Determine the [X, Y] coordinate at the center of the cell enclosing the given text.  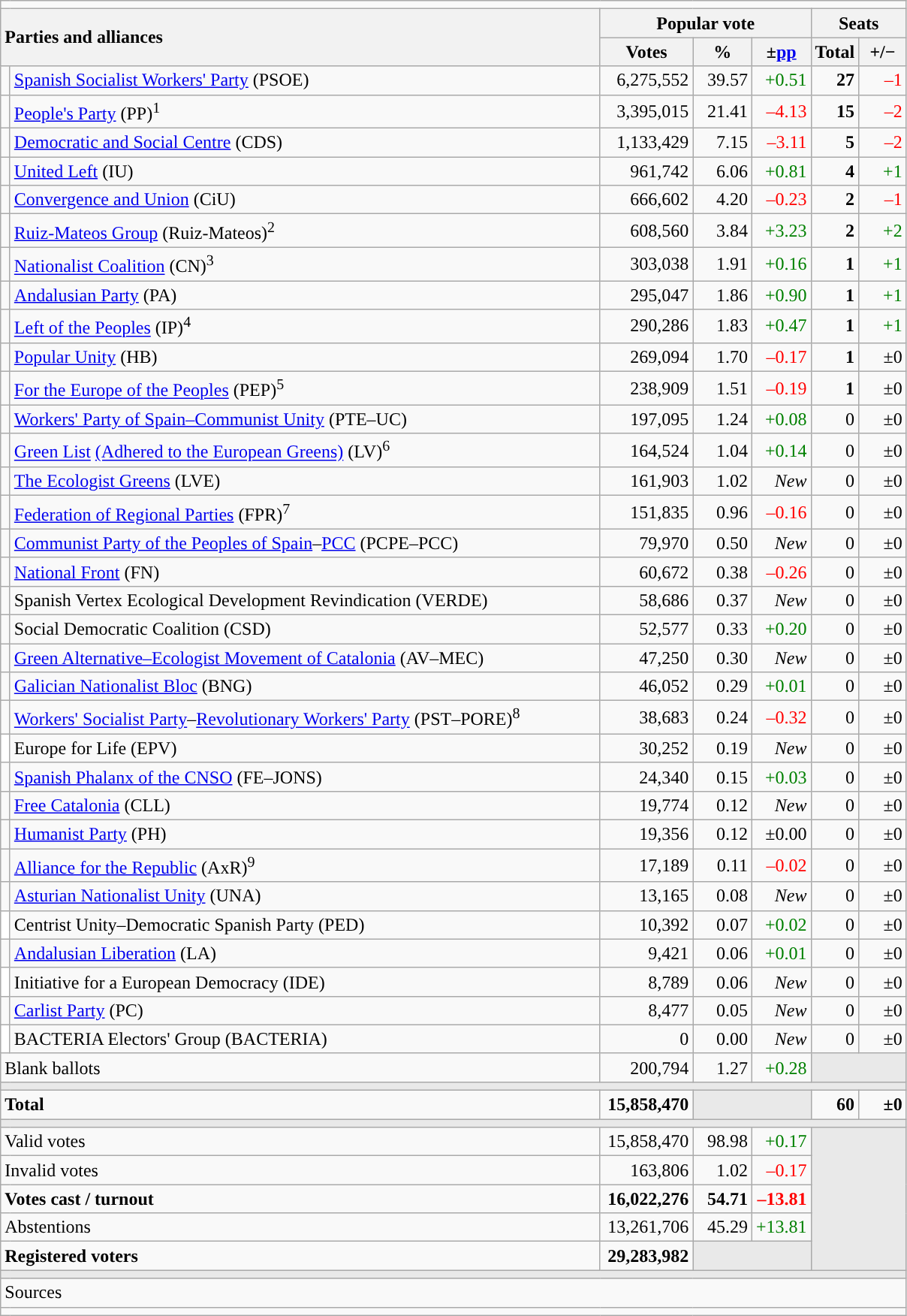
0.38 [722, 572]
–0.19 [781, 389]
1.70 [722, 357]
5 [835, 143]
Free Catalonia (CLL) [305, 805]
98.98 [722, 1142]
Communist Party of the Peoples of Spain–PCC (PCPE–PCC) [305, 543]
238,909 [646, 389]
295,047 [646, 295]
38,683 [646, 718]
1.91 [722, 264]
151,835 [646, 512]
8,789 [646, 982]
1.51 [722, 389]
13,261,706 [646, 1227]
People's Party (PP)1 [305, 111]
Workers' Party of Spain–Communist Unity (PTE–UC) [305, 419]
1,133,429 [646, 143]
19,774 [646, 805]
6.06 [722, 171]
+0.03 [781, 777]
+/− [883, 52]
Popular Unity (HB) [305, 357]
0.08 [722, 896]
–0.16 [781, 512]
+0.51 [781, 80]
±0.00 [781, 834]
47,250 [646, 658]
0.29 [722, 687]
17,189 [646, 865]
–3.11 [781, 143]
+0.08 [781, 419]
Convergence and Union (CiU) [305, 200]
+0.90 [781, 295]
0.24 [722, 718]
0.05 [722, 1010]
15 [835, 111]
Asturian Nationalist Unity (UNA) [305, 896]
1.27 [722, 1067]
46,052 [646, 687]
Europe for Life (EPV) [305, 748]
Sources [453, 1293]
Workers' Socialist Party–Revolutionary Workers' Party (PST–PORE)8 [305, 718]
0.33 [722, 629]
Federation of Regional Parties (FPR)7 [305, 512]
200,794 [646, 1067]
3,395,015 [646, 111]
Humanist Party (PH) [305, 834]
+3.23 [781, 231]
±pp [781, 52]
4 [835, 171]
–0.32 [781, 718]
666,602 [646, 200]
+0.81 [781, 171]
Centrist Unity–Democratic Spanish Party (PED) [305, 925]
Nationalist Coalition (CN)3 [305, 264]
–0.23 [781, 200]
+0.20 [781, 629]
1.83 [722, 326]
24,340 [646, 777]
National Front (FN) [305, 572]
BACTERIA Electors' Group (BACTERIA) [305, 1039]
0.07 [722, 925]
39.57 [722, 80]
Abstentions [300, 1227]
21.41 [722, 111]
163,806 [646, 1170]
303,038 [646, 264]
Votes [646, 52]
269,094 [646, 357]
60,672 [646, 572]
Seats [859, 23]
161,903 [646, 481]
The Ecologist Greens (LVE) [305, 481]
Valid votes [300, 1142]
0.96 [722, 512]
9,421 [646, 953]
16,022,276 [646, 1199]
164,524 [646, 451]
29,283,982 [646, 1256]
1.04 [722, 451]
+0.14 [781, 451]
19,356 [646, 834]
1.86 [722, 295]
961,742 [646, 171]
0.19 [722, 748]
0.37 [722, 600]
30,252 [646, 748]
% [722, 52]
8,477 [646, 1010]
1.24 [722, 419]
+0.16 [781, 264]
+0.17 [781, 1142]
Invalid votes [300, 1170]
Green List (Adhered to the European Greens) (LV)6 [305, 451]
Andalusian Liberation (LA) [305, 953]
+0.02 [781, 925]
–13.81 [781, 1199]
Initiative for a European Democracy (IDE) [305, 982]
Popular vote [706, 23]
6,275,552 [646, 80]
27 [835, 80]
60 [835, 1105]
Carlist Party (PC) [305, 1010]
0.11 [722, 865]
+2 [883, 231]
–4.13 [781, 111]
Ruiz-Mateos Group (Ruiz-Mateos)2 [305, 231]
Votes cast / turnout [300, 1199]
45.29 [722, 1227]
Social Democratic Coalition (CSD) [305, 629]
Blank ballots [300, 1067]
United Left (IU) [305, 171]
–0.02 [781, 865]
Spanish Socialist Workers' Party (PSOE) [305, 80]
608,560 [646, 231]
Left of the Peoples (IP)4 [305, 326]
+0.28 [781, 1067]
–0.26 [781, 572]
Andalusian Party (PA) [305, 295]
52,577 [646, 629]
Galician Nationalist Bloc (BNG) [305, 687]
13,165 [646, 896]
58,686 [646, 600]
0.30 [722, 658]
Spanish Vertex Ecological Development Revindication (VERDE) [305, 600]
Spanish Phalanx of the CNSO (FE–JONS) [305, 777]
0.50 [722, 543]
79,970 [646, 543]
7.15 [722, 143]
3.84 [722, 231]
+0.47 [781, 326]
Green Alternative–Ecologist Movement of Catalonia (AV–MEC) [305, 658]
290,286 [646, 326]
0.15 [722, 777]
Parties and alliances [300, 38]
Democratic and Social Centre (CDS) [305, 143]
0.00 [722, 1039]
4.20 [722, 200]
+13.81 [781, 1227]
197,095 [646, 419]
Alliance for the Republic (AxR)9 [305, 865]
10,392 [646, 925]
Registered voters [300, 1256]
For the Europe of the Peoples (PEP)5 [305, 389]
54.71 [722, 1199]
